Extract the (x, y) coordinate from the center of the cell holding the provided text.  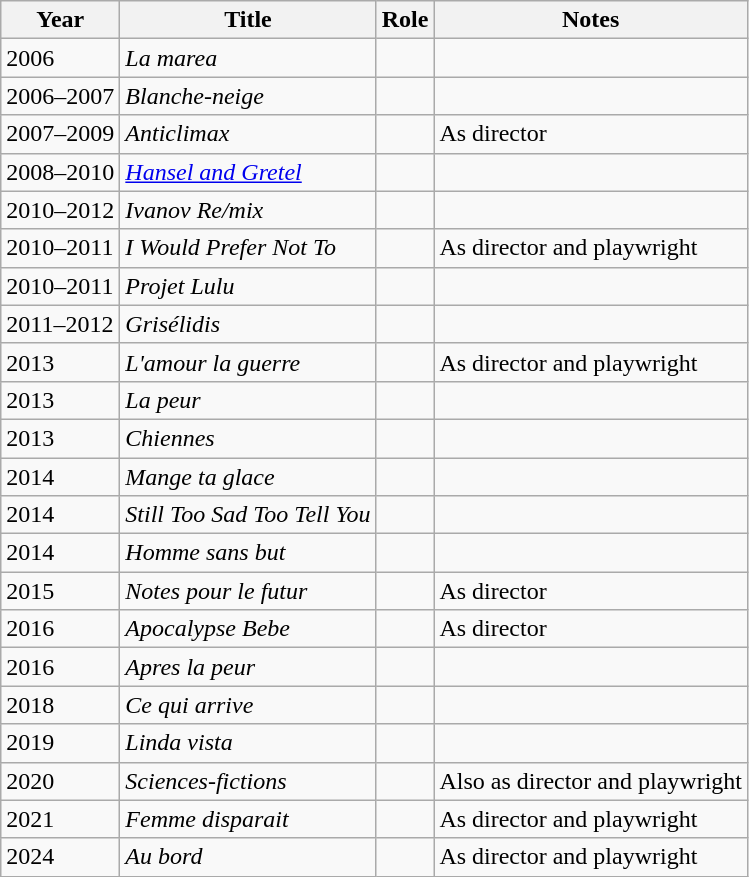
Also as director and playwright (591, 781)
Mange ta glace (248, 477)
La peur (248, 400)
Homme sans but (248, 553)
Ivanov Re/mix (248, 210)
Notes (591, 20)
2010–2012 (60, 210)
2021 (60, 819)
Ce qui arrive (248, 705)
Femme disparait (248, 819)
Blanche-neige (248, 96)
2006–2007 (60, 96)
2015 (60, 591)
2020 (60, 781)
2007–2009 (60, 134)
Anticlimax (248, 134)
Chiennes (248, 438)
2008–2010 (60, 172)
Hansel and Gretel (248, 172)
Year (60, 20)
2024 (60, 857)
Projet Lulu (248, 286)
Still Too Sad Too Tell You (248, 515)
2006 (60, 58)
Sciences-fictions (248, 781)
Notes pour le futur (248, 591)
Apocalypse Bebe (248, 629)
Apres la peur (248, 667)
L'amour la guerre (248, 362)
Linda vista (248, 743)
2011–2012 (60, 324)
Au bord (248, 857)
Title (248, 20)
Role (405, 20)
La marea (248, 58)
I Would Prefer Not To (248, 248)
2019 (60, 743)
Grisélidis (248, 324)
2018 (60, 705)
